Provide the [x, y] coordinate of the cell's center where the given text is located.  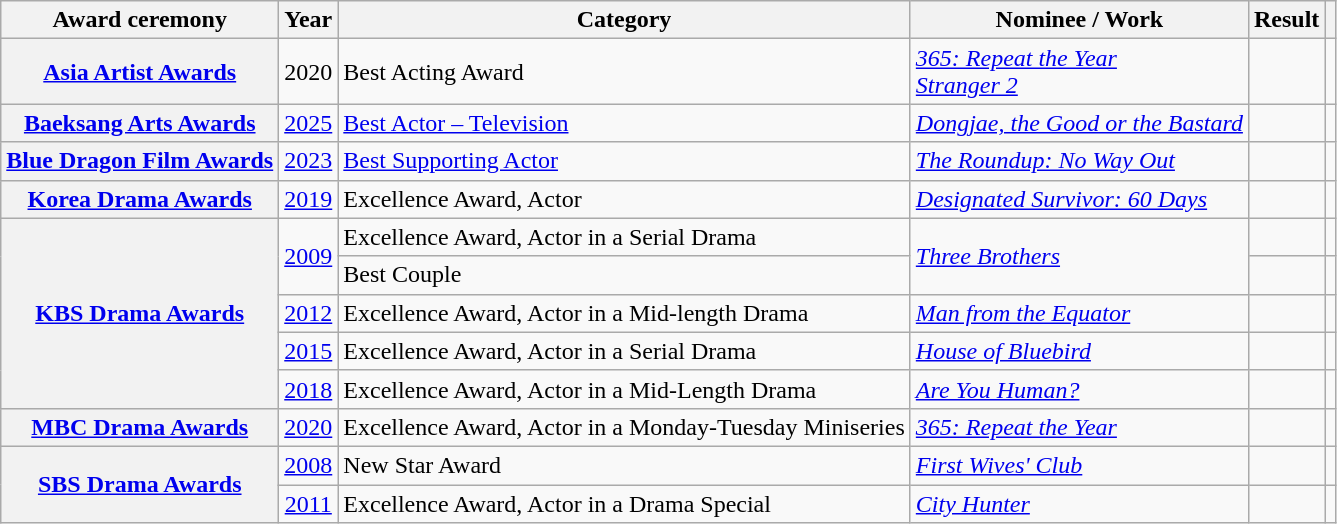
365: Repeat the Year Stranger 2 [1079, 72]
Blue Dragon Film Awards [140, 161]
2008 [308, 465]
Excellence Award, Actor in a Mid-Length Drama [624, 389]
2009 [308, 256]
2023 [308, 161]
Three Brothers [1079, 256]
Excellence Award, Actor in a Drama Special [624, 503]
Excellence Award, Actor in a Monday-Tuesday Miniseries [624, 427]
Dongjae, the Good or the Bastard [1079, 123]
Nominee / Work [1079, 20]
Korea Drama Awards [140, 199]
Are You Human? [1079, 389]
Baeksang Arts Awards [140, 123]
Excellence Award, Actor [624, 199]
Category [624, 20]
First Wives' Club [1079, 465]
2015 [308, 351]
365: Repeat the Year [1079, 427]
Year [308, 20]
2012 [308, 313]
Award ceremony [140, 20]
2018 [308, 389]
Man from the Equator [1079, 313]
SBS Drama Awards [140, 484]
Result [1286, 20]
The Roundup: No Way Out [1079, 161]
House of Bluebird [1079, 351]
Best Actor – Television [624, 123]
Best Acting Award [624, 72]
2019 [308, 199]
Asia Artist Awards [140, 72]
Designated Survivor: 60 Days [1079, 199]
New Star Award [624, 465]
2011 [308, 503]
Excellence Award, Actor in a Mid-length Drama [624, 313]
MBC Drama Awards [140, 427]
City Hunter [1079, 503]
KBS Drama Awards [140, 313]
2025 [308, 123]
Best Couple [624, 275]
Best Supporting Actor [624, 161]
